Capture the cell that displays the provided text and extract its [x, y] central coordinate. 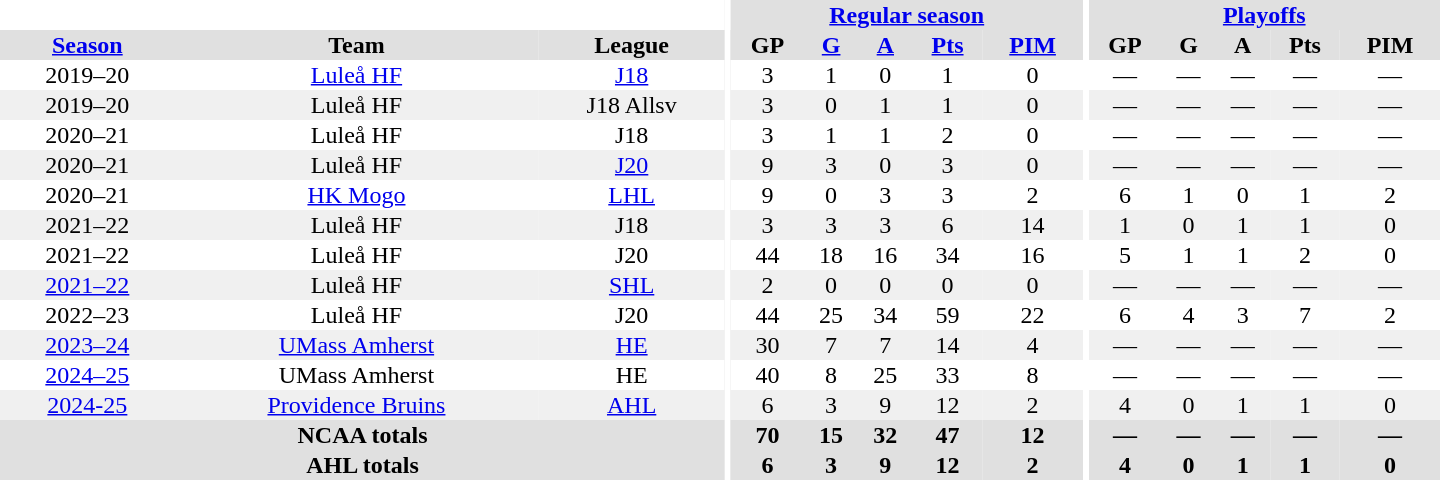
League [632, 45]
SHL [632, 285]
47 [947, 435]
59 [947, 315]
2022–23 [88, 315]
Team [356, 45]
HK Mogo [356, 195]
AHL [632, 405]
Playoffs [1264, 15]
Regular season [906, 15]
2024-25 [88, 405]
AHL totals [362, 465]
Season [88, 45]
5 [1124, 255]
2023–24 [88, 345]
70 [768, 435]
22 [1033, 315]
30 [768, 345]
2024–25 [88, 375]
Providence Bruins [356, 405]
J18 Allsv [632, 105]
33 [947, 375]
40 [768, 375]
LHL [632, 195]
15 [831, 435]
NCAA totals [362, 435]
18 [831, 255]
32 [885, 435]
